Pinpoint the cell where the given text exists, returning its [X, Y] midpoint coordinate. 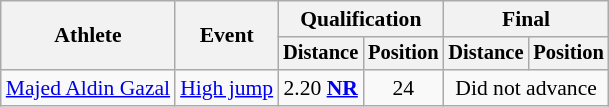
High jump [226, 88]
2.20 NR [320, 88]
24 [403, 88]
Event [226, 36]
Qualification [360, 19]
Majed Aldin Gazal [88, 88]
Did not advance [526, 88]
Athlete [88, 36]
Final [526, 19]
